Provide the (X, Y) coordinate of the cell's center where the given text is located.  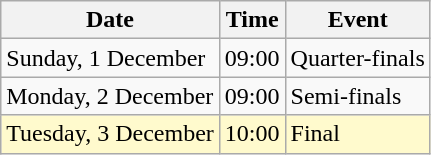
Time (252, 20)
Monday, 2 December (110, 96)
Event (358, 20)
Final (358, 134)
Sunday, 1 December (110, 58)
Date (110, 20)
Semi-finals (358, 96)
Quarter-finals (358, 58)
10:00 (252, 134)
Tuesday, 3 December (110, 134)
